Pinpoint the cell where the given text exists, returning its [x, y] midpoint coordinate. 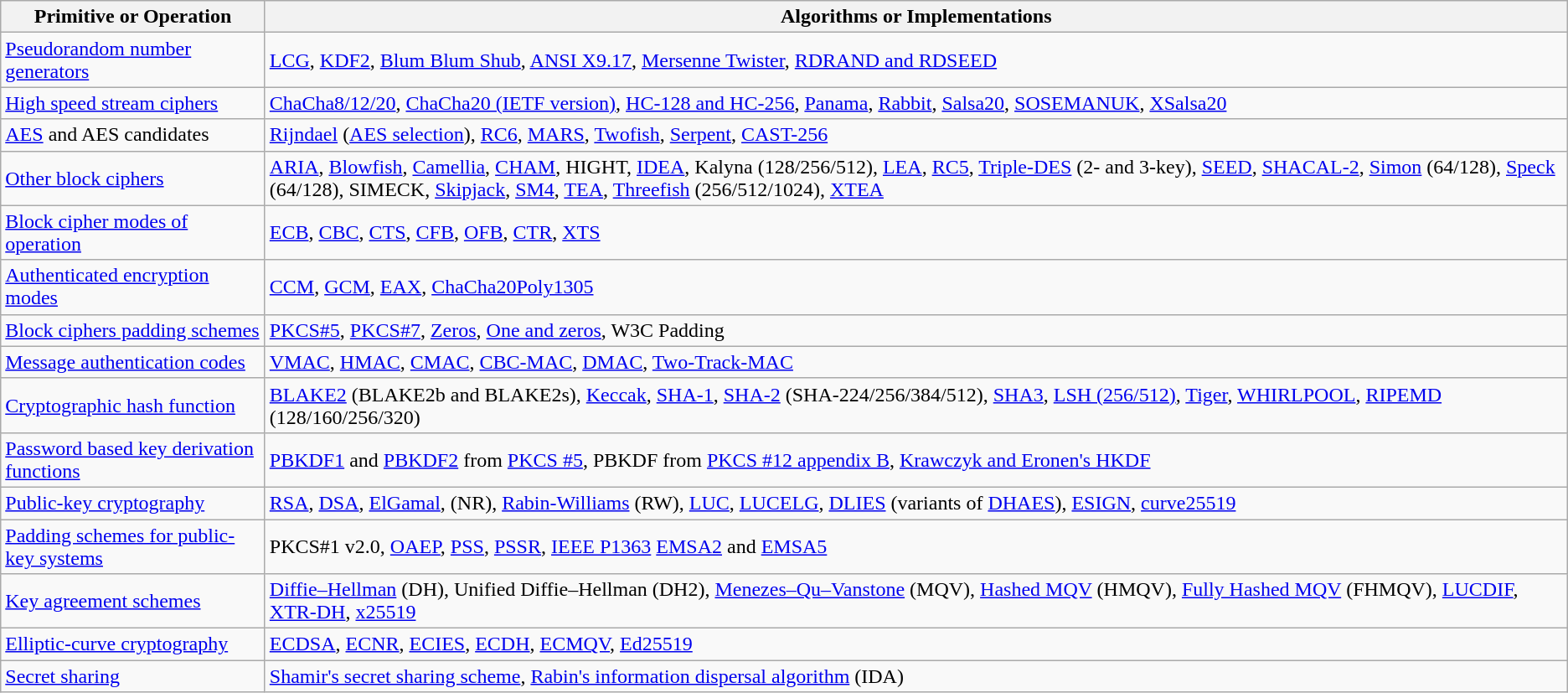
Primitive or Operation [133, 17]
Key agreement schemes [133, 602]
PBKDF1 and PBKDF2 from PKCS #5, PBKDF from PKCS #12 appendix B, Krawczyk and Eronen's HKDF [916, 459]
ECB, CBC, CTS, CFB, OFB, CTR, XTS [916, 233]
RSA, DSA, ElGamal, (NR), Rabin-Williams (RW), LUC, LUCELG, DLIES (variants of DHAES), ESIGN, curve25519 [916, 503]
Diffie–Hellman (DH), Unified Diffie–Hellman (DH2), Menezes–Qu–Vanstone (MQV), Hashed MQV (HMQV), Fully Hashed MQV (FHMQV), LUCDIF, XTR-DH, x25519 [916, 602]
Public-key cryptography [133, 503]
Shamir's secret sharing scheme, Rabin's information dispersal algorithm (IDA) [916, 676]
Secret sharing [133, 676]
LCG, KDF2, Blum Blum Shub, ANSI X9.17, Mersenne Twister, RDRAND and RDSEED [916, 60]
CCM, GCM, EAX, ChaCha20Poly1305 [916, 287]
VMAC, HMAC, CMAC, CBC-MAC, DMAC, Two-Track-MAC [916, 362]
Password based key derivation functions [133, 459]
AES and AES candidates [133, 135]
Pseudorandom number generators [133, 60]
Cryptographic hash function [133, 406]
Algorithms or Implementations [916, 17]
PKCS#5, PKCS#7, Zeros, One and zeros, W3C Padding [916, 330]
Block cipher modes of operation [133, 233]
PKCS#1 v2.0, OAEP, PSS, PSSR, IEEE P1363 EMSA2 and EMSA5 [916, 546]
Rijndael (AES selection), RC6, MARS, Twofish, Serpent, CAST-256 [916, 135]
ECDSA, ECNR, ECIES, ECDH, ECMQV, Ed25519 [916, 644]
BLAKE2 (BLAKE2b and BLAKE2s), Keccak, SHA-1, SHA-2 (SHA-224/256/384/512), SHA3, LSH (256/512), Tiger, WHIRLPOOL, RIPEMD (128/160/256/320) [916, 406]
Other block ciphers [133, 178]
Block ciphers padding schemes [133, 330]
Authenticated encryption modes [133, 287]
Padding schemes for public-key systems [133, 546]
ChaCha8/12/20, ChaCha20 (IETF version), HC-128 and HC-256, Panama, Rabbit, Salsa20, SOSEMANUK, XSalsa20 [916, 103]
High speed stream ciphers [133, 103]
Message authentication codes [133, 362]
Elliptic-curve cryptography [133, 644]
